Provide the (X, Y) coordinate of the cell's center where the given text is located.  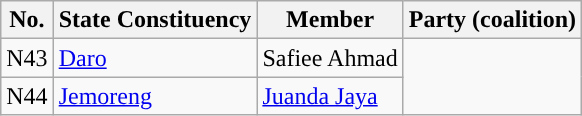
N43 (27, 58)
No. (27, 20)
Member (330, 20)
Juanda Jaya (330, 96)
Jemoreng (155, 96)
Daro (155, 58)
N44 (27, 96)
Party (coalition) (492, 20)
State Constituency (155, 20)
Safiee Ahmad (330, 58)
